Detect which cell encompasses the target text, then output its [X, Y] center coordinate. 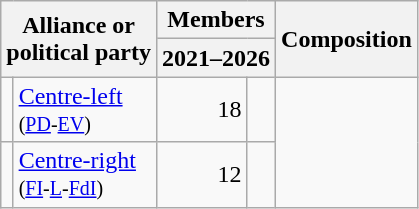
Members [216, 20]
18 [201, 110]
Alliance or political party [79, 39]
Centre-right (FI-L-FdI) [84, 174]
2021–2026 [216, 58]
Composition [347, 39]
12 [201, 174]
Centre-left (PD-EV) [84, 110]
